Determine the [x, y] coordinate at the center of the cell enclosing the given text.  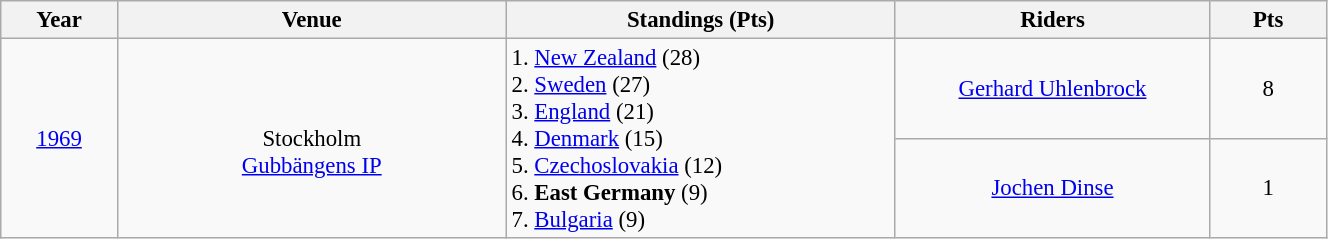
Jochen Dinse [1052, 188]
Gerhard Uhlenbrock [1052, 89]
Venue [312, 20]
StockholmGubbängens IP [312, 139]
Riders [1052, 20]
Pts [1268, 20]
8 [1268, 89]
1969 [60, 139]
1 [1268, 188]
Year [60, 20]
1. New Zealand (28) 2. Sweden (27)3. England (21)4. Denmark (15)5. Czechoslovakia (12)6. East Germany (9)7. Bulgaria (9) [700, 139]
Standings (Pts) [700, 20]
